Provide the [X, Y] coordinate of the cell's center where the given text is located.  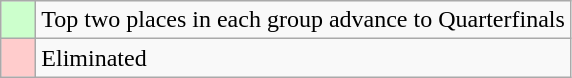
Eliminated [304, 58]
Top two places in each group advance to Quarterfinals [304, 20]
